Determine the (x, y) coordinate at the center of the cell enclosing the given text.  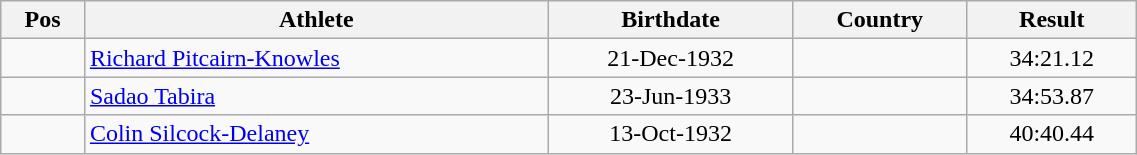
23-Jun-1933 (670, 96)
Sadao Tabira (316, 96)
Richard Pitcairn-Knowles (316, 58)
Athlete (316, 20)
Pos (43, 20)
34:53.87 (1052, 96)
Colin Silcock-Delaney (316, 134)
40:40.44 (1052, 134)
13-Oct-1932 (670, 134)
21-Dec-1932 (670, 58)
Birthdate (670, 20)
Result (1052, 20)
34:21.12 (1052, 58)
Country (880, 20)
